Provide the [X, Y] coordinate of the cell's center where the given text is located.  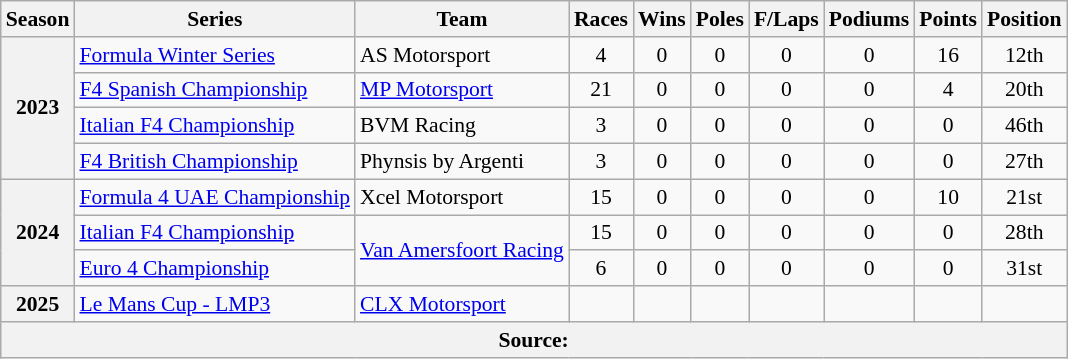
Xcel Motorsport [462, 197]
Team [462, 19]
Source: [534, 340]
Le Mans Cup - LMP3 [214, 304]
27th [1024, 162]
10 [948, 197]
16 [948, 55]
F/Laps [786, 19]
21st [1024, 197]
BVM Racing [462, 126]
Races [601, 19]
Season [38, 19]
Podiums [870, 19]
2023 [38, 108]
AS Motorsport [462, 55]
Position [1024, 19]
Phynsis by Argenti [462, 162]
Series [214, 19]
31st [1024, 269]
Wins [662, 19]
Euro 4 Championship [214, 269]
2025 [38, 304]
28th [1024, 233]
6 [601, 269]
Formula 4 UAE Championship [214, 197]
Van Amersfoort Racing [462, 250]
12th [1024, 55]
20th [1024, 90]
CLX Motorsport [462, 304]
F4 Spanish Championship [214, 90]
MP Motorsport [462, 90]
F4 British Championship [214, 162]
Points [948, 19]
2024 [38, 232]
46th [1024, 126]
21 [601, 90]
Poles [720, 19]
Formula Winter Series [214, 55]
